Identify which cell holds the provided text, then report its [x, y] central coordinate. 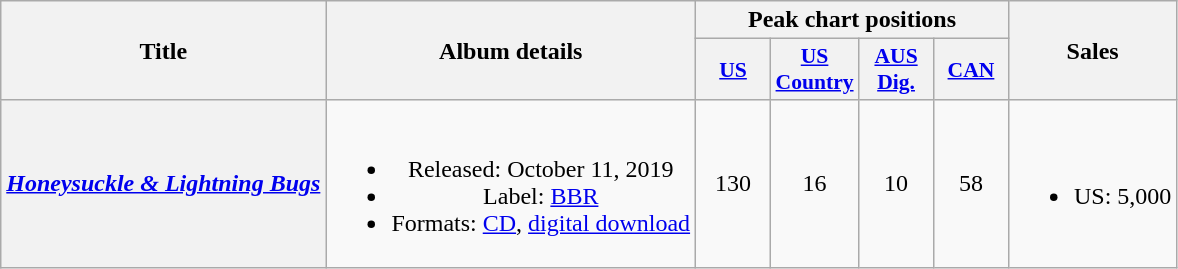
Album details [511, 50]
58 [972, 184]
Title [164, 50]
Sales [1092, 50]
Released: October 11, 2019Label: BBRFormats: CD, digital download [511, 184]
AUSDig. [896, 70]
130 [734, 184]
CAN [972, 70]
Honeysuckle & Lightning Bugs [164, 184]
US [734, 70]
US: 5,000 [1092, 184]
Peak chart positions [852, 20]
16 [815, 184]
10 [896, 184]
US Country [815, 70]
